Search for the cell housing the specified text and yield its (x, y) center coordinate. 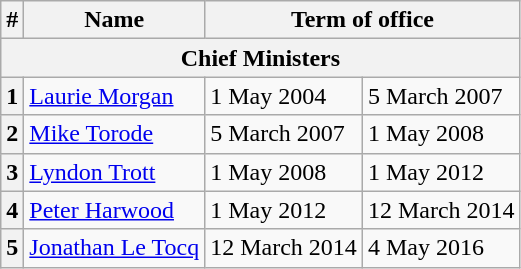
Lyndon Trott (114, 172)
2 (12, 134)
1 May 2004 (284, 96)
Chief Ministers (260, 58)
4 (12, 210)
1 (12, 96)
4 May 2016 (441, 248)
3 (12, 172)
Name (114, 20)
Term of office (362, 20)
Jonathan Le Tocq (114, 248)
# (12, 20)
Laurie Morgan (114, 96)
5 (12, 248)
Peter Harwood (114, 210)
Mike Torode (114, 134)
